Search for the cell housing the specified text and yield its (x, y) center coordinate. 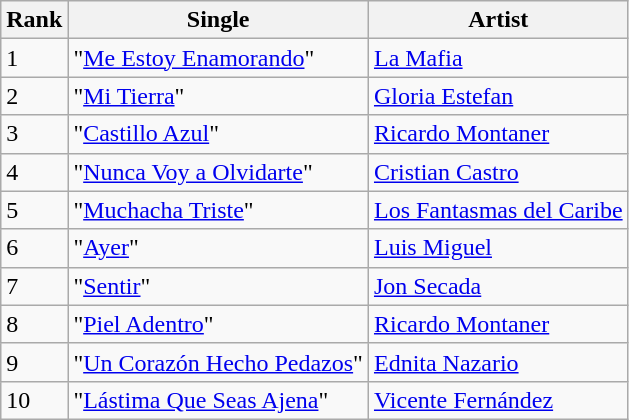
"Me Estoy Enamorando" (218, 58)
"Muchacha Triste" (218, 210)
La Mafia (498, 58)
6 (34, 248)
8 (34, 324)
Ednita Nazario (498, 362)
"Piel Adentro" (218, 324)
1 (34, 58)
5 (34, 210)
"Sentir" (218, 286)
Vicente Fernández (498, 400)
"Castillo Azul" (218, 134)
Gloria Estefan (498, 96)
"Nunca Voy a Olvidarte" (218, 172)
"Lástima Que Seas Ajena" (218, 400)
9 (34, 362)
Cristian Castro (498, 172)
"Un Corazón Hecho Pedazos" (218, 362)
10 (34, 400)
"Ayer" (218, 248)
7 (34, 286)
Rank (34, 20)
"Mi Tierra" (218, 96)
Artist (498, 20)
3 (34, 134)
4 (34, 172)
2 (34, 96)
Luis Miguel (498, 248)
Single (218, 20)
Jon Secada (498, 286)
Los Fantasmas del Caribe (498, 210)
